Find where the given text appears and provide that cell's center as [x, y] coordinate. 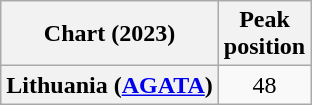
Peakposition [264, 34]
Chart (2023) [110, 34]
Lithuania (AGATA) [110, 85]
48 [264, 85]
